Detect which cell encompasses the target text, then output its (X, Y) center coordinate. 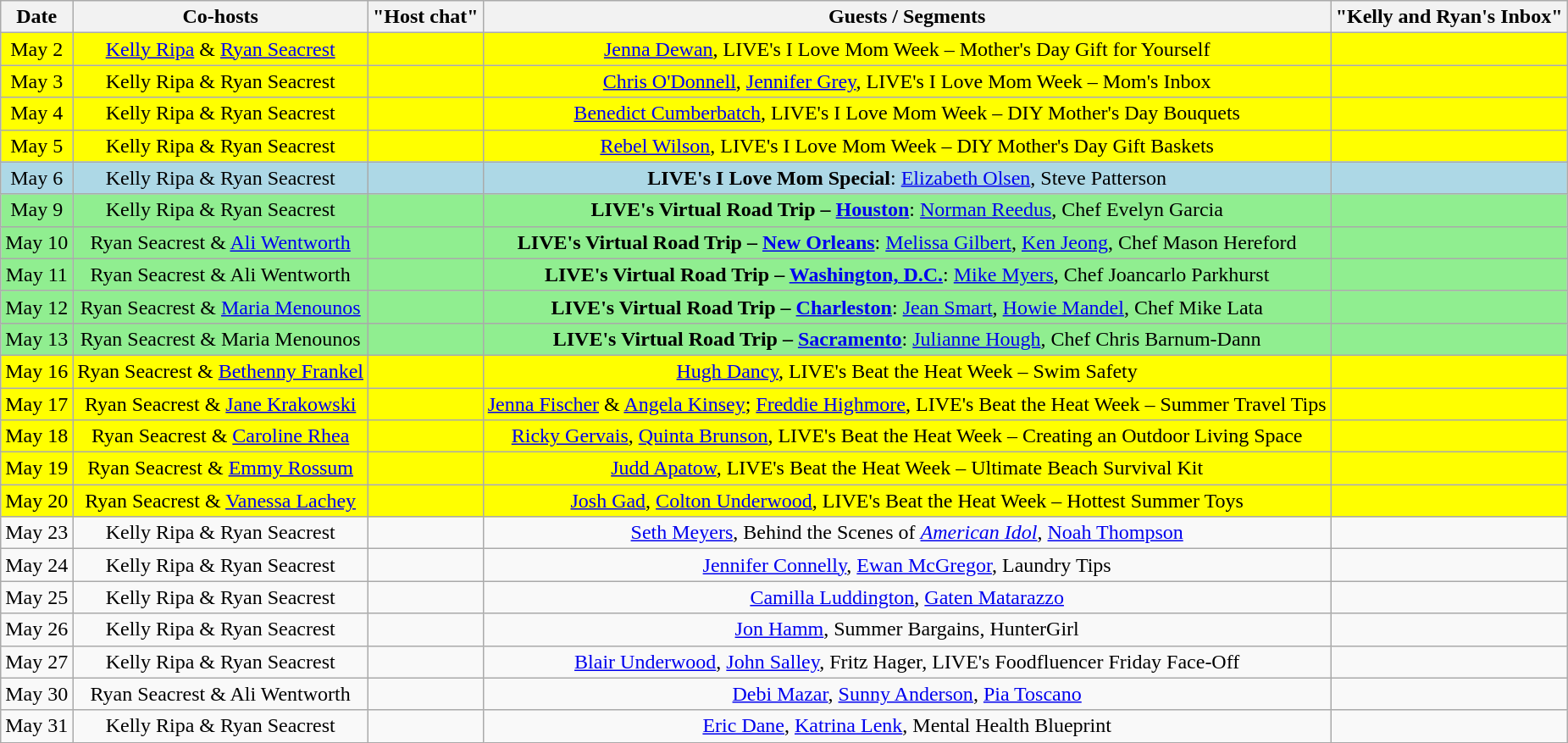
May 3 (37, 81)
May 19 (37, 469)
May 5 (37, 146)
May 2 (37, 49)
Ryan Seacrest & Bethenny Frankel (220, 371)
LIVE's Virtual Road Trip – Houston: Norman Reedus, Chef Evelyn Garcia (906, 210)
May 17 (37, 404)
Eric Dane, Katrina Lenk, Mental Health Blueprint (906, 726)
Josh Gad, Colton Underwood, LIVE's Beat the Heat Week – Hottest Summer Toys (906, 501)
May 25 (37, 597)
Camilla Luddington, Gaten Matarazzo (906, 597)
Jenna Dewan, LIVE's I Love Mom Week – Mother's Day Gift for Yourself (906, 49)
May 27 (37, 662)
"Kelly and Ryan's Inbox" (1449, 17)
May 20 (37, 501)
Ryan Seacrest & Emmy Rossum (220, 469)
Co-hosts (220, 17)
Chris O'Donnell, Jennifer Grey, LIVE's I Love Mom Week – Mom's Inbox (906, 81)
May 13 (37, 339)
Ricky Gervais, Quinta Brunson, LIVE's Beat the Heat Week – Creating an Outdoor Living Space (906, 436)
LIVE's Virtual Road Trip – Washington, D.C.: Mike Myers, Chef Joancarlo Parkhurst (906, 274)
Blair Underwood, John Salley, Fritz Hager, LIVE's Foodfluencer Friday Face-Off (906, 662)
Hugh Dancy, LIVE's Beat the Heat Week – Swim Safety (906, 371)
Debi Mazar, Sunny Anderson, Pia Toscano (906, 694)
May 11 (37, 274)
LIVE's Virtual Road Trip – Sacramento: Julianne Hough, Chef Chris Barnum-Dann (906, 339)
Jenna Fischer & Angela Kinsey; Freddie Highmore, LIVE's Beat the Heat Week – Summer Travel Tips (906, 404)
May 10 (37, 242)
May 12 (37, 307)
May 18 (37, 436)
Benedict Cumberbatch, LIVE's I Love Mom Week – DIY Mother's Day Bouquets (906, 114)
Ryan Seacrest & Jane Krakowski (220, 404)
Ryan Seacrest & Vanessa Lachey (220, 501)
Rebel Wilson, LIVE's I Love Mom Week – DIY Mother's Day Gift Baskets (906, 146)
Jennifer Connelly, Ewan McGregor, Laundry Tips (906, 565)
May 23 (37, 533)
May 30 (37, 694)
May 16 (37, 371)
Judd Apatow, LIVE's Beat the Heat Week – Ultimate Beach Survival Kit (906, 469)
Jon Hamm, Summer Bargains, HunterGirl (906, 629)
May 24 (37, 565)
May 31 (37, 726)
"Host chat" (426, 17)
LIVE's I Love Mom Special: Elizabeth Olsen, Steve Patterson (906, 178)
Date (37, 17)
LIVE's Virtual Road Trip – New Orleans: Melissa Gilbert, Ken Jeong, Chef Mason Hereford (906, 242)
May 9 (37, 210)
Seth Meyers, Behind the Scenes of American Idol, Noah Thompson (906, 533)
Guests / Segments (906, 17)
May 26 (37, 629)
May 6 (37, 178)
May 4 (37, 114)
Ryan Seacrest & Caroline Rhea (220, 436)
LIVE's Virtual Road Trip – Charleston: Jean Smart, Howie Mandel, Chef Mike Lata (906, 307)
